Pinpoint the cell where the given text exists, returning its (X, Y) midpoint coordinate. 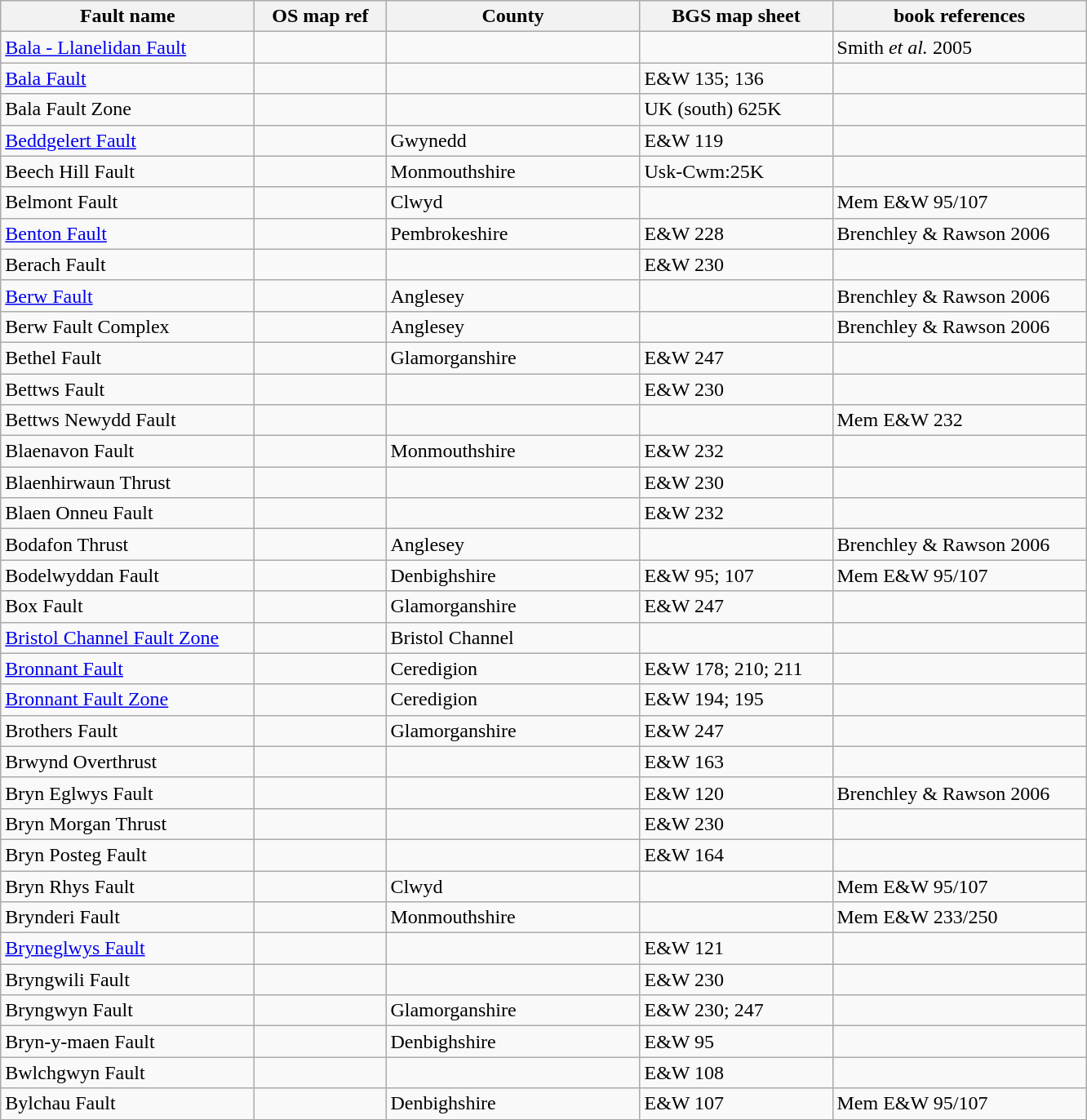
E&W 178; 210; 211 (736, 669)
Bryngwyn Fault (127, 1011)
Bala Fault (127, 78)
Bristol Channel (512, 638)
Bronnant Fault Zone (127, 700)
BGS map sheet (736, 16)
Blaen Onneu Fault (127, 513)
E&W 163 (736, 762)
Bryngwili Fault (127, 980)
Blaenavon Fault (127, 451)
Brynderi Fault (127, 918)
Beech Hill Fault (127, 171)
Bryn Eglwys Fault (127, 793)
E&W 164 (736, 855)
Pembrokeshire (512, 233)
Usk-Cwm:25K (736, 171)
Mem E&W 233/250 (960, 918)
Bryneglwys Fault (127, 949)
E&W 194; 195 (736, 700)
Box Fault (127, 607)
Bylchau Fault (127, 1104)
Bryn Rhys Fault (127, 886)
Bettws Newydd Fault (127, 420)
Belmont Fault (127, 202)
UK (south) 625K (736, 109)
Bronnant Fault (127, 669)
Bethel Fault (127, 358)
book references (960, 16)
Gwynedd (512, 140)
E&W 107 (736, 1104)
County (512, 16)
Bodelwyddan Fault (127, 576)
Bettws Fault (127, 389)
Bristol Channel Fault Zone (127, 638)
E&W 230; 247 (736, 1011)
E&W 119 (736, 140)
E&W 95; 107 (736, 576)
E&W 228 (736, 233)
Bwlchgwyn Fault (127, 1073)
Fault name (127, 16)
Smith et al. 2005 (960, 47)
Bodafon Thrust (127, 544)
E&W 121 (736, 949)
OS map ref (320, 16)
E&W 95 (736, 1042)
E&W 120 (736, 793)
Berw Fault Complex (127, 327)
Bala - Llanelidan Fault (127, 47)
Benton Fault (127, 233)
Bryn-y-maen Fault (127, 1042)
Berach Fault (127, 264)
Berw Fault (127, 296)
E&W 135; 136 (736, 78)
Blaenhirwaun Thrust (127, 482)
E&W 108 (736, 1073)
Bryn Posteg Fault (127, 855)
Brothers Fault (127, 731)
Brwynd Overthrust (127, 762)
Bala Fault Zone (127, 109)
Beddgelert Fault (127, 140)
Bryn Morgan Thrust (127, 824)
Mem E&W 232 (960, 420)
